Output the [X, Y] coordinate of the center of the cell containing the given text.  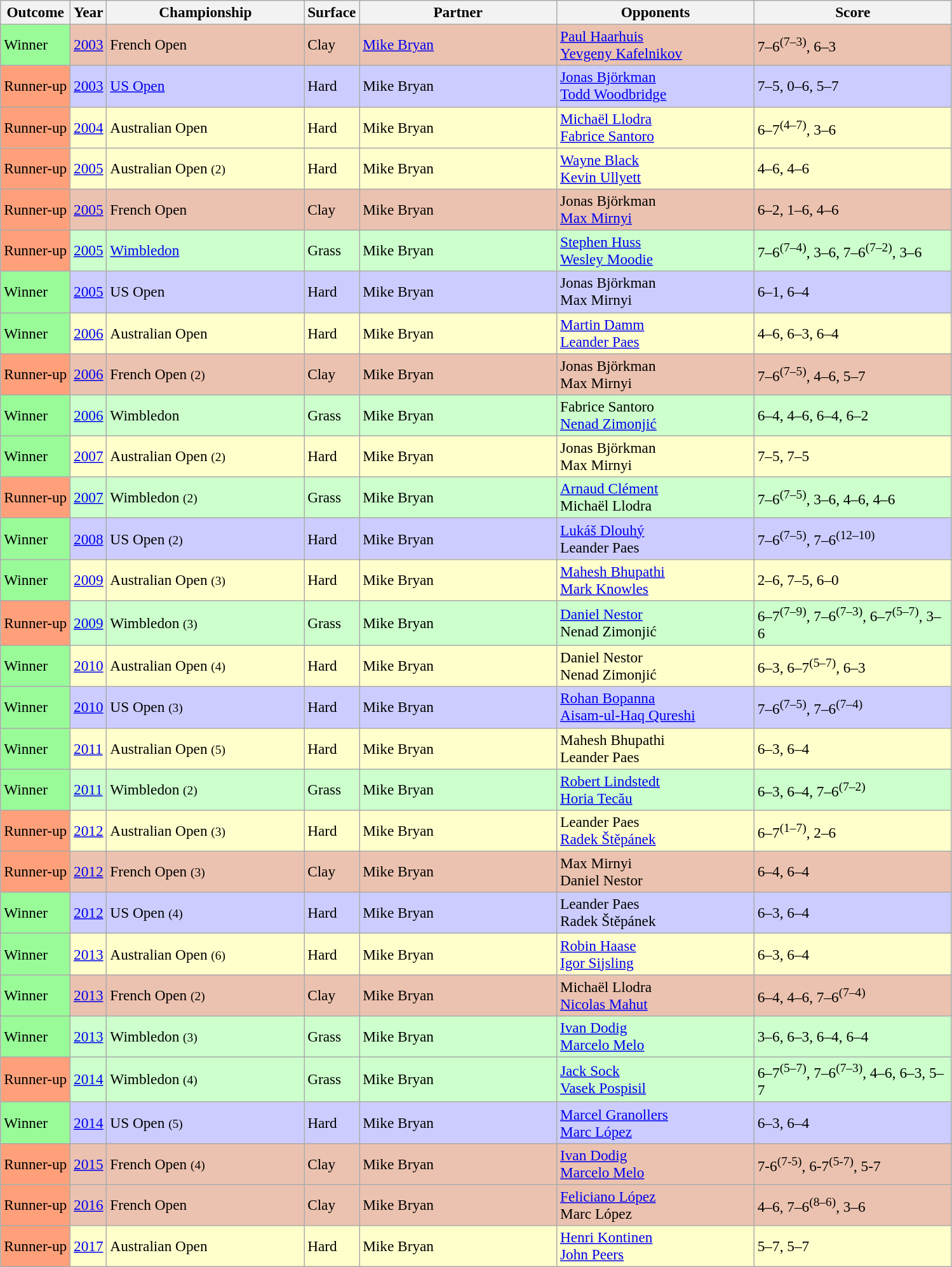
Martin Damm Leander Paes [655, 333]
Wayne Black Kevin Ullyett [655, 168]
Mahesh Bhupathi Leander Paes [655, 748]
2004 [89, 127]
Marcel Granollers Marc López [655, 1123]
Paul Haarhuis Yevgeny Kafelnikov [655, 44]
US Open (2) [206, 539]
Opponents [655, 12]
Surface [332, 12]
6–7(7–9), 7–6(7–3), 6–7(5–7), 3–6 [852, 622]
6–3, 6–4, 7–6(7–2) [852, 789]
Wimbledon (4) [206, 1080]
7–6(7–4), 3–6, 7–6(7–2), 3–6 [852, 250]
Partner [459, 12]
US Open (5) [206, 1123]
6–7(5–7), 7–6(7–3), 4–6, 6–3, 5–7 [852, 1080]
7–5, 7–5 [852, 456]
Henri Kontinen John Peers [655, 1246]
4–6, 7–6(8–6), 3–6 [852, 1204]
6–4, 4–6, 7–6(7–4) [852, 995]
Year [89, 12]
Championship [206, 12]
Mahesh Bhupathi Mark Knowles [655, 579]
Max Mirnyi Daniel Nestor [655, 871]
6–7(4–7), 3–6 [852, 127]
7–6(7–5), 4–6, 5–7 [852, 373]
Robert Lindstedt Horia Tecău [655, 789]
7-6(7-5), 6-7(5-7), 5-7 [852, 1163]
6–3, 6–7(5–7), 6–3 [852, 666]
7–6(7–5), 3–6, 4–6, 4–6 [852, 498]
6–4, 6–4 [852, 871]
Robin Haase Igor Sijsling [655, 954]
5–7, 5–7 [852, 1246]
Feliciano López Marc López [655, 1204]
US Open (3) [206, 707]
Outcome [36, 12]
US Open (4) [206, 913]
Stephen Huss Wesley Moodie [655, 250]
2–6, 7–5, 6–0 [852, 579]
Jonas Björkman Todd Woodbridge [655, 86]
2016 [89, 1204]
Michaël Llodra Fabrice Santoro [655, 127]
6–2, 1–6, 4–6 [852, 210]
7–6(7–5), 7–6(12–10) [852, 539]
Arnaud Clément Michaël Llodra [655, 498]
2015 [89, 1163]
Score [852, 12]
Australian Open (6) [206, 954]
French Open (3) [206, 871]
Jack Sock Vasek Pospisil [655, 1080]
Michaël Llodra Nicolas Mahut [655, 995]
3–6, 6–3, 6–4, 6–4 [852, 1036]
4–6, 6–3, 6–4 [852, 333]
6–7(1–7), 2–6 [852, 831]
4–6, 4–6 [852, 168]
Fabrice Santoro Nenad Zimonjić [655, 415]
2008 [89, 539]
Australian Open (5) [206, 748]
7–6(7–5), 7–6(7–4) [852, 707]
7–5, 0–6, 5–7 [852, 86]
6–1, 6–4 [852, 292]
Australian Open (4) [206, 666]
6–4, 4–6, 6–4, 6–2 [852, 415]
2017 [89, 1246]
French Open (4) [206, 1163]
Rohan Bopanna Aisam-ul-Haq Qureshi [655, 707]
7–6(7–3), 6–3 [852, 44]
Lukáš Dlouhý Leander Paes [655, 539]
